Locate the cell with the specified text and output its [X, Y] center coordinate. 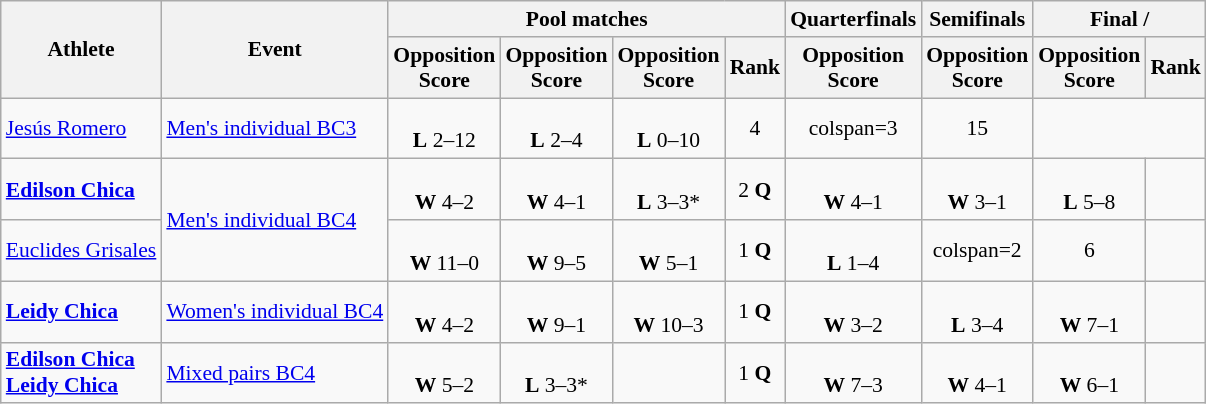
W 11–0 [444, 250]
Euclides Grisales [82, 250]
L 0–10 [668, 128]
Event [274, 50]
W 9–1 [556, 312]
W 10–3 [668, 312]
L 2–4 [556, 128]
4 [756, 128]
Mixed pairs BC4 [274, 372]
Leidy Chica [82, 312]
L 2–12 [444, 128]
W 9–5 [556, 250]
Edilson Chica [82, 190]
15 [977, 128]
Women's individual BC4 [274, 312]
W 5–2 [444, 372]
Semifinals [977, 19]
Athlete [82, 50]
Edilson ChicaLeidy Chica [82, 372]
colspan=3 [853, 128]
2 Q [756, 190]
W 3–1 [977, 190]
Quarterfinals [853, 19]
W 7–1 [1089, 312]
6 [1089, 250]
L 1–4 [853, 250]
Jesús Romero [82, 128]
Pool matches [586, 19]
W 7–3 [853, 372]
Men's individual BC3 [274, 128]
L 5–8 [1089, 190]
Men's individual BC4 [274, 220]
Final / [1120, 19]
W 6–1 [1089, 372]
L 3–4 [977, 312]
colspan=2 [977, 250]
W 5–1 [668, 250]
W 3–2 [853, 312]
